Scan for the cell matching the given text and deliver its [X, Y] coordinate at center. 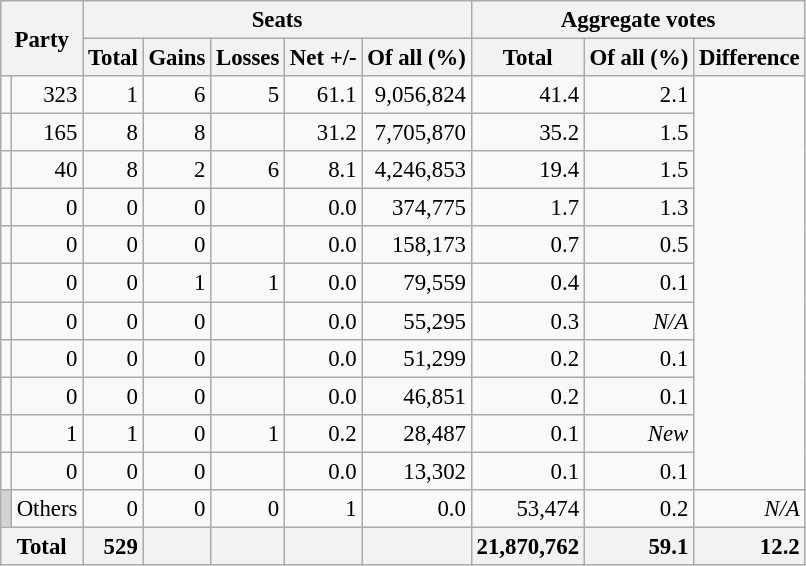
53,474 [528, 509]
0.4 [528, 283]
13,302 [416, 471]
46,851 [416, 396]
374,775 [416, 208]
Aggregate votes [638, 20]
Gains [177, 58]
165 [46, 133]
Seats [278, 20]
323 [46, 95]
41.4 [528, 95]
0.3 [528, 321]
2 [177, 170]
New [638, 433]
9,056,824 [416, 95]
35.2 [528, 133]
Difference [750, 58]
31.2 [324, 133]
51,299 [416, 358]
59.1 [638, 546]
0.7 [528, 245]
Net +/- [324, 58]
2.1 [638, 95]
8.1 [324, 170]
4,246,853 [416, 170]
Party [42, 38]
1.7 [528, 208]
7,705,870 [416, 133]
21,870,762 [528, 546]
1.3 [638, 208]
5 [248, 95]
12.2 [750, 546]
0.5 [638, 245]
40 [46, 170]
158,173 [416, 245]
28,487 [416, 433]
55,295 [416, 321]
Losses [248, 58]
Others [46, 509]
61.1 [324, 95]
19.4 [528, 170]
529 [113, 546]
79,559 [416, 283]
